Capture the cell that displays the provided text and extract its (X, Y) central coordinate. 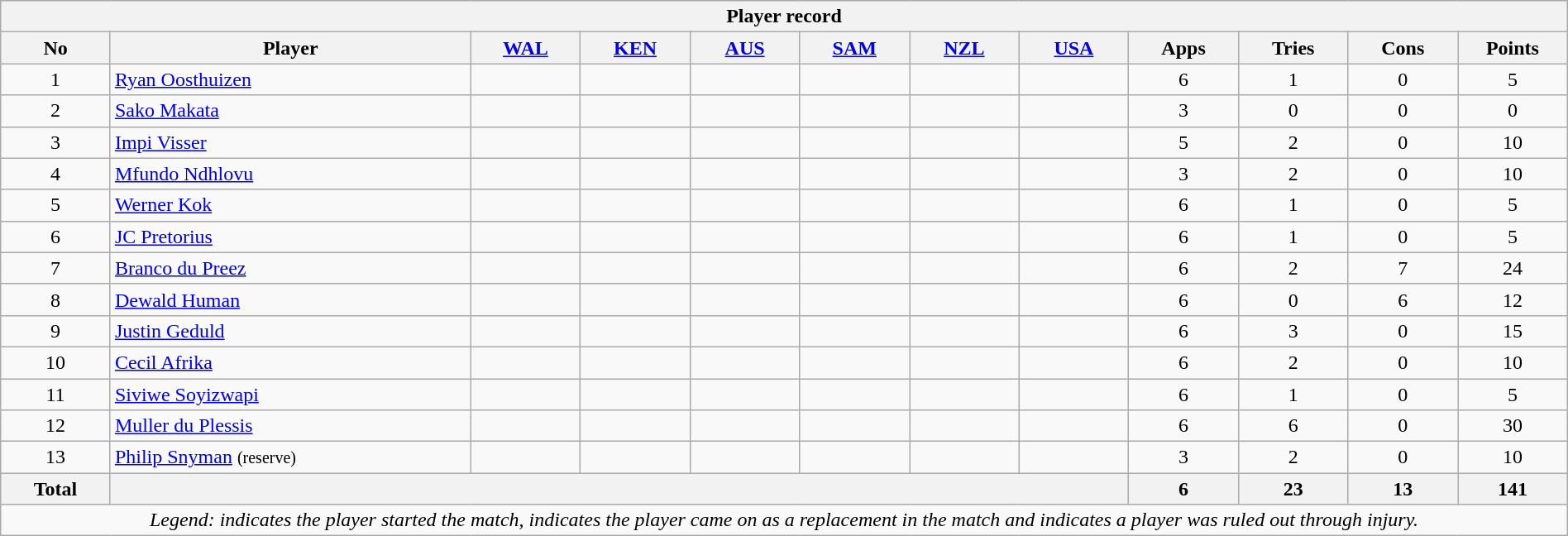
Dewald Human (290, 299)
AUS (744, 48)
NZL (964, 48)
JC Pretorius (290, 237)
Total (56, 489)
Siviwe Soyizwapi (290, 395)
No (56, 48)
WAL (526, 48)
30 (1513, 426)
Points (1513, 48)
9 (56, 331)
24 (1513, 268)
SAM (855, 48)
141 (1513, 489)
USA (1073, 48)
Player record (784, 17)
4 (56, 174)
Cons (1403, 48)
Cecil Afrika (290, 362)
Muller du Plessis (290, 426)
15 (1513, 331)
23 (1293, 489)
Player (290, 48)
Werner Kok (290, 205)
Ryan Oosthuizen (290, 79)
Justin Geduld (290, 331)
Branco du Preez (290, 268)
Apps (1184, 48)
Philip Snyman (reserve) (290, 457)
Tries (1293, 48)
KEN (635, 48)
Mfundo Ndhlovu (290, 174)
Sako Makata (290, 111)
Impi Visser (290, 142)
8 (56, 299)
11 (56, 395)
